Return the (x, y) coordinate for the center point of the cell that contains the specified text.  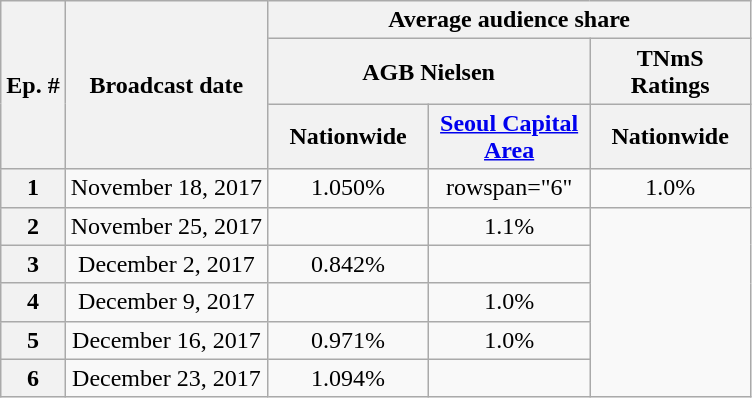
1 (33, 188)
1.050% (348, 188)
Average audience share (510, 20)
December 9, 2017 (166, 302)
5 (33, 340)
AGB Nielsen (429, 72)
December 16, 2017 (166, 340)
Seoul Capital Area (510, 136)
3 (33, 264)
0.842% (348, 264)
4 (33, 302)
December 23, 2017 (166, 378)
November 25, 2017 (166, 226)
Broadcast date (166, 85)
1.094% (348, 378)
1.1% (510, 226)
Ep. # (33, 85)
TNmS Ratings (670, 72)
rowspan="6" (510, 188)
2 (33, 226)
November 18, 2017 (166, 188)
December 2, 2017 (166, 264)
0.971% (348, 340)
6 (33, 378)
